Identify which cell holds the provided text, then report its [x, y] central coordinate. 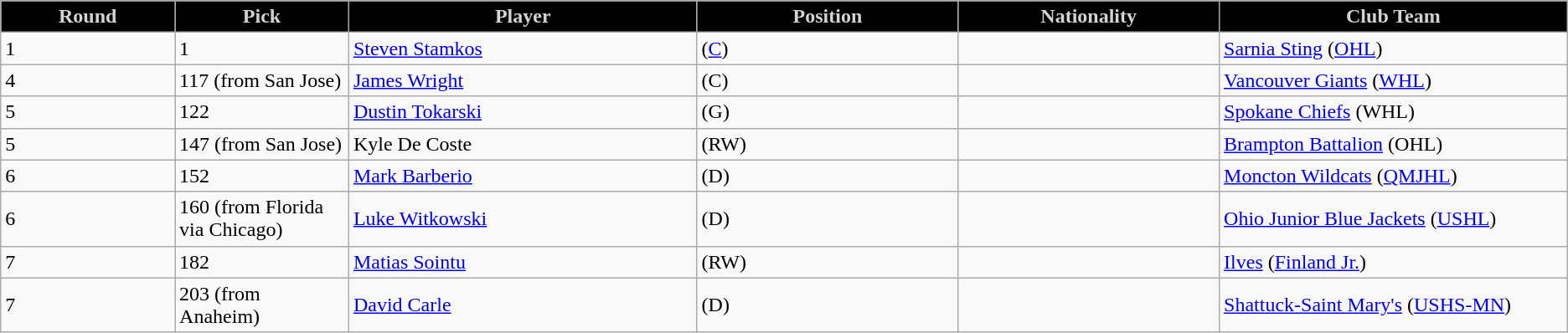
Shattuck-Saint Mary's (USHS-MN) [1394, 305]
182 [262, 262]
Nationality [1089, 17]
Club Team [1394, 17]
147 (from San Jose) [262, 144]
Mark Barberio [523, 176]
Sarnia Sting (OHL) [1394, 49]
Matias Sointu [523, 262]
Position [828, 17]
Steven Stamkos [523, 49]
Brampton Battalion (OHL) [1394, 144]
Spokane Chiefs (WHL) [1394, 112]
Luke Witkowski [523, 219]
Kyle De Coste [523, 144]
James Wright [523, 80]
Moncton Wildcats (QMJHL) [1394, 176]
Dustin Tokarski [523, 112]
Vancouver Giants (WHL) [1394, 80]
203 (from Anaheim) [262, 305]
(G) [828, 112]
Player [523, 17]
4 [88, 80]
122 [262, 112]
Ohio Junior Blue Jackets (USHL) [1394, 219]
152 [262, 176]
117 (from San Jose) [262, 80]
160 (from Florida via Chicago) [262, 219]
David Carle [523, 305]
Round [88, 17]
Pick [262, 17]
Ilves (Finland Jr.) [1394, 262]
